Locate the cell with the specified text and output its [X, Y] center coordinate. 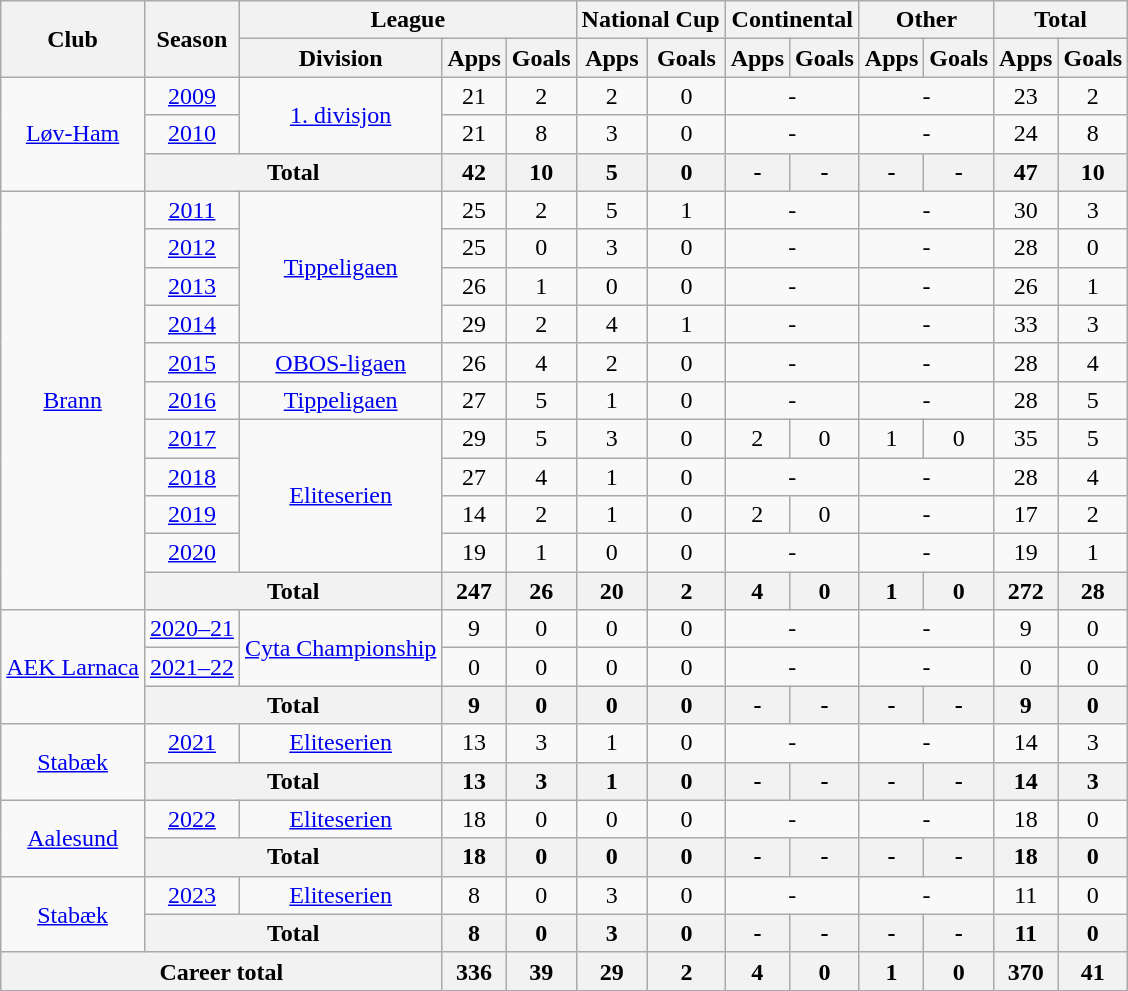
2020–21 [192, 629]
Career total [222, 971]
30 [1026, 210]
1. divisjon [340, 115]
2009 [192, 96]
20 [612, 591]
35 [1026, 438]
2010 [192, 134]
2023 [192, 895]
2015 [192, 362]
OBOS-ligaen [340, 362]
Aalesund [73, 838]
47 [1026, 172]
Continental [792, 20]
Other [926, 20]
AEK Larnaca [73, 667]
41 [1093, 971]
33 [1026, 324]
2020 [192, 553]
39 [541, 971]
National Cup [650, 20]
247 [474, 591]
2019 [192, 515]
2021 [192, 743]
24 [1026, 134]
42 [474, 172]
2022 [192, 819]
336 [474, 971]
2016 [192, 400]
Season [192, 39]
2014 [192, 324]
23 [1026, 96]
Brann [73, 400]
2013 [192, 286]
Cyta Championship [340, 648]
2021–22 [192, 667]
Division [340, 58]
Løv-Ham [73, 134]
17 [1026, 515]
League [408, 20]
370 [1026, 971]
2012 [192, 248]
272 [1026, 591]
Club [73, 39]
2017 [192, 438]
2011 [192, 210]
2018 [192, 477]
